Locate the cell with the specified text and output its [x, y] center coordinate. 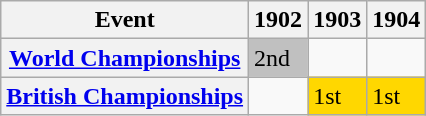
World Championships [125, 58]
British Championships [125, 96]
Event [125, 20]
1902 [278, 20]
2nd [278, 58]
1904 [396, 20]
1903 [338, 20]
